Provide the (X, Y) coordinate of the cell's center where the given text is located.  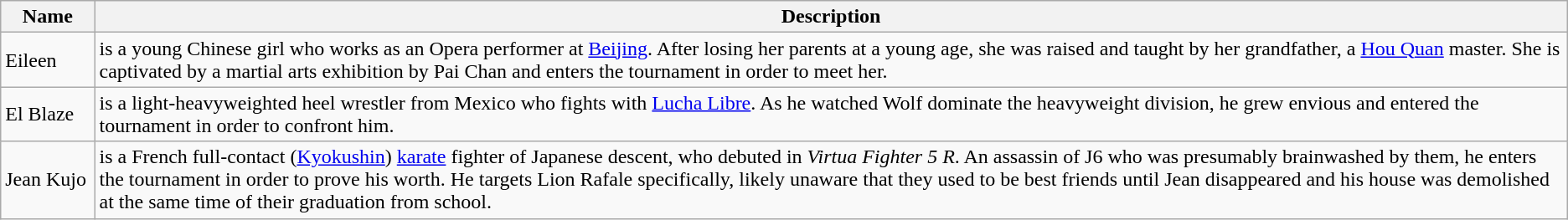
Name (48, 17)
Jean Kujo (48, 180)
El Blaze (48, 114)
Eileen (48, 60)
Description (831, 17)
